Extract the (X, Y) coordinate from the center of the cell holding the provided text.  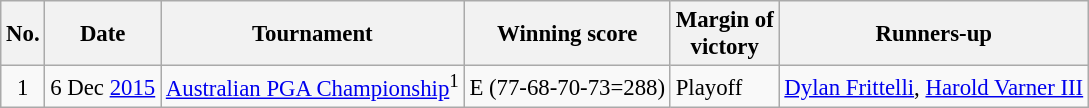
1 (23, 87)
Margin ofvictory (724, 34)
Playoff (724, 87)
Date (103, 34)
Dylan Frittelli, Harold Varner III (934, 87)
Winning score (567, 34)
Runners-up (934, 34)
6 Dec 2015 (103, 87)
Australian PGA Championship1 (312, 87)
E (77-68-70-73=288) (567, 87)
Tournament (312, 34)
No. (23, 34)
